Output the (X, Y) coordinate of the center of the cell containing the given text.  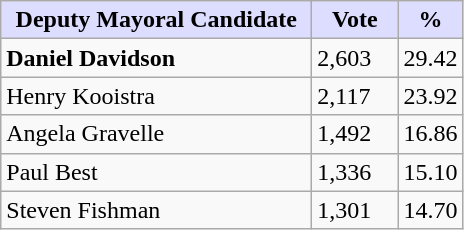
16.86 (430, 134)
15.10 (430, 172)
1,301 (355, 210)
14.70 (430, 210)
Paul Best (156, 172)
Steven Fishman (156, 210)
Angela Gravelle (156, 134)
29.42 (430, 58)
2,117 (355, 96)
23.92 (430, 96)
1,492 (355, 134)
1,336 (355, 172)
Deputy Mayoral Candidate (156, 20)
Henry Kooistra (156, 96)
Daniel Davidson (156, 58)
Vote (355, 20)
% (430, 20)
2,603 (355, 58)
